Determine the (x, y) coordinate at the center of the cell enclosing the given text.  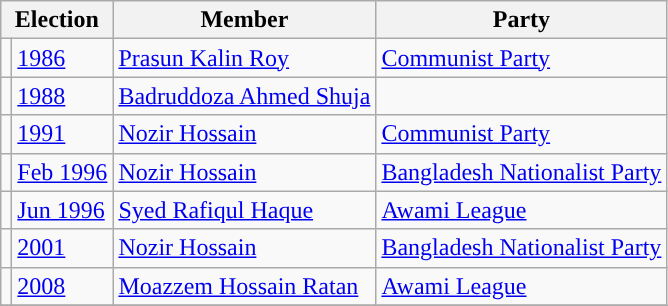
Syed Rafiqul Haque (244, 210)
1988 (62, 96)
Prasun Kalin Roy (244, 58)
Moazzem Hossain Ratan (244, 286)
Member (244, 20)
Jun 1996 (62, 210)
Party (522, 20)
2001 (62, 248)
Election (57, 20)
Badruddoza Ahmed Shuja (244, 96)
1986 (62, 58)
1991 (62, 134)
2008 (62, 286)
Feb 1996 (62, 172)
